Detect which cell encompasses the target text, then output its (x, y) center coordinate. 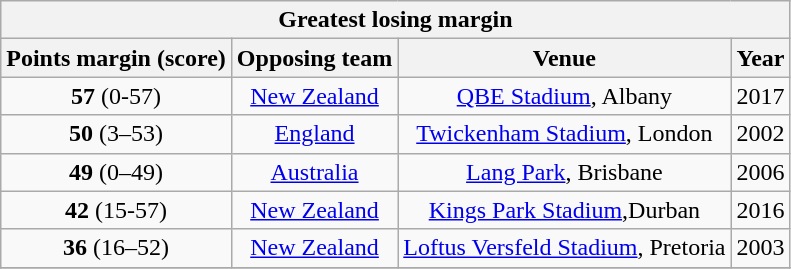
2017 (760, 96)
Kings Park Stadium,Durban (564, 210)
Lang Park, Brisbane (564, 172)
Australia (314, 172)
49 (0–49) (116, 172)
2016 (760, 210)
QBE Stadium, Albany (564, 96)
36 (16–52) (116, 248)
Venue (564, 58)
Loftus Versfeld Stadium, Pretoria (564, 248)
50 (3–53) (116, 134)
42 (15-57) (116, 210)
England (314, 134)
Points margin (score) (116, 58)
57 (0-57) (116, 96)
2002 (760, 134)
Year (760, 58)
2003 (760, 248)
Opposing team (314, 58)
Greatest losing margin (396, 20)
2006 (760, 172)
Twickenham Stadium, London (564, 134)
